Capture the cell that displays the provided text and extract its [X, Y] central coordinate. 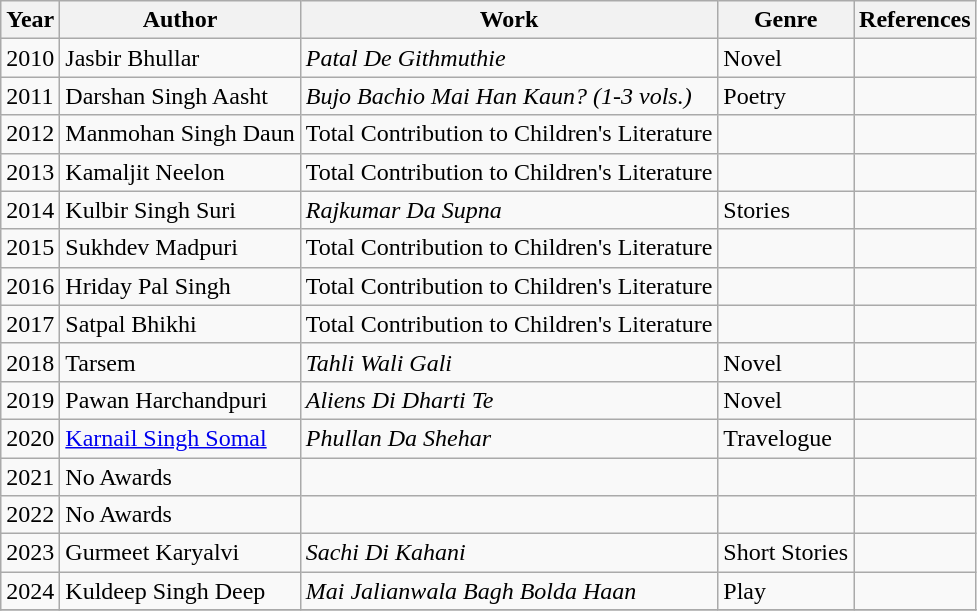
Rajkumar Da Supna [509, 210]
Karnail Singh Somal [180, 438]
Gurmeet Karyalvi [180, 553]
2013 [30, 172]
2019 [30, 400]
Phullan Da Shehar [509, 438]
2012 [30, 134]
2022 [30, 515]
2020 [30, 438]
Stories [786, 210]
Kulbir Singh Suri [180, 210]
Poetry [786, 96]
Work [509, 20]
2018 [30, 362]
Short Stories [786, 553]
2015 [30, 248]
Manmohan Singh Daun [180, 134]
Genre [786, 20]
2017 [30, 324]
Tarsem [180, 362]
Patal De Githmuthie [509, 58]
Satpal Bhikhi [180, 324]
Tahli Wali Gali [509, 362]
Jasbir Bhullar [180, 58]
Sachi Di Kahani [509, 553]
Author [180, 20]
Play [786, 591]
Bujo Bachio Mai Han Kaun? (1-3 vols.) [509, 96]
Travelogue [786, 438]
2010 [30, 58]
Kamaljit Neelon [180, 172]
References [916, 20]
Mai Jalianwala Bagh Bolda Haan [509, 591]
Pawan Harchandpuri [180, 400]
Year [30, 20]
Kuldeep Singh Deep [180, 591]
2021 [30, 477]
Sukhdev Madpuri [180, 248]
2016 [30, 286]
Darshan Singh Aasht [180, 96]
2011 [30, 96]
Aliens Di Dharti Te [509, 400]
2023 [30, 553]
Hriday Pal Singh [180, 286]
2024 [30, 591]
2014 [30, 210]
